Scan for the cell matching the given text and deliver its [X, Y] coordinate at center. 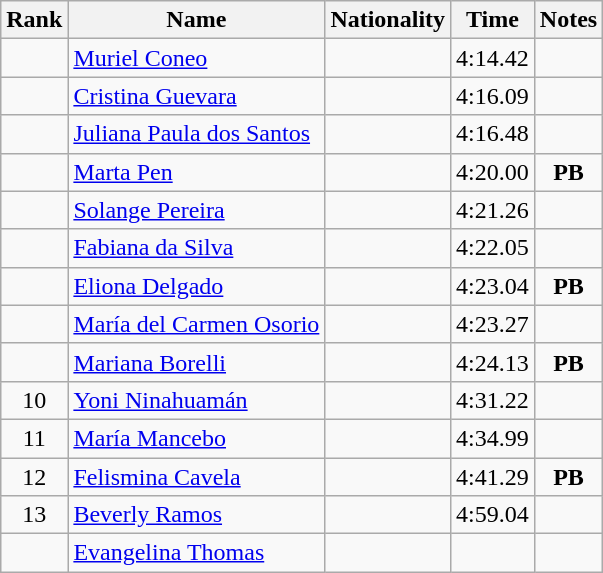
Rank [34, 20]
Yoni Ninahuamán [196, 400]
Fabiana da Silva [196, 248]
4:14.42 [493, 58]
4:22.05 [493, 248]
4:16.48 [493, 134]
Muriel Coneo [196, 58]
Mariana Borelli [196, 362]
4:59.04 [493, 515]
4:34.99 [493, 438]
13 [34, 515]
4:16.09 [493, 96]
María Mancebo [196, 438]
4:20.00 [493, 172]
11 [34, 438]
Solange Pereira [196, 210]
Felismina Cavela [196, 477]
María del Carmen Osorio [196, 324]
4:31.22 [493, 400]
Juliana Paula dos Santos [196, 134]
Evangelina Thomas [196, 553]
Time [493, 20]
4:41.29 [493, 477]
Cristina Guevara [196, 96]
Notes [568, 20]
Eliona Delgado [196, 286]
4:24.13 [493, 362]
4:21.26 [493, 210]
4:23.04 [493, 286]
12 [34, 477]
Name [196, 20]
10 [34, 400]
4:23.27 [493, 324]
Marta Pen [196, 172]
Beverly Ramos [196, 515]
Nationality [388, 20]
